Capture the cell that displays the provided text and extract its [X, Y] central coordinate. 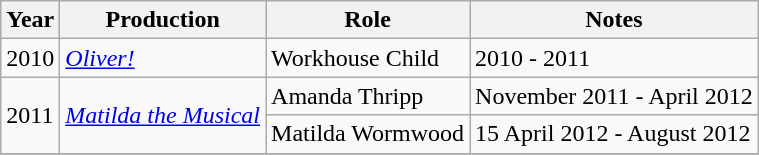
Year [30, 20]
Notes [614, 20]
2011 [30, 115]
15 April 2012 - August 2012 [614, 134]
Production [163, 20]
2010 [30, 58]
Matilda Wormwood [368, 134]
Oliver! [163, 58]
Matilda the Musical [163, 115]
November 2011 - April 2012 [614, 96]
Amanda Thripp [368, 96]
2010 - 2011 [614, 58]
Workhouse Child [368, 58]
Role [368, 20]
